From the cell containing the given text, extract its center point as (x, y) coordinate. 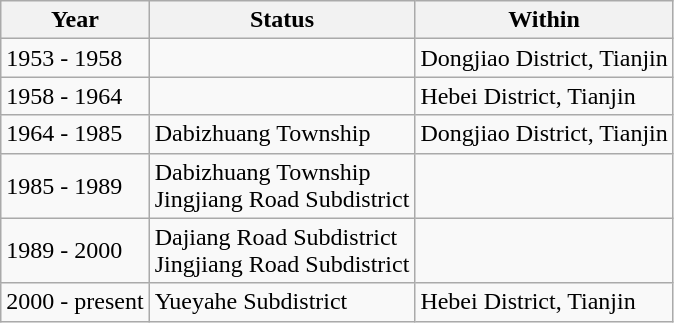
2000 - present (75, 302)
1989 - 2000 (75, 250)
Dabizhuang Township (282, 134)
Status (282, 20)
1985 - 1989 (75, 186)
1953 - 1958 (75, 58)
Dabizhuang TownshipJingjiang Road Subdistrict (282, 186)
Dajiang Road SubdistrictJingjiang Road Subdistrict (282, 250)
Within (544, 20)
1958 - 1964 (75, 96)
Year (75, 20)
Yueyahe Subdistrict (282, 302)
1964 - 1985 (75, 134)
